Return [x, y] of the center of cell containing provided text 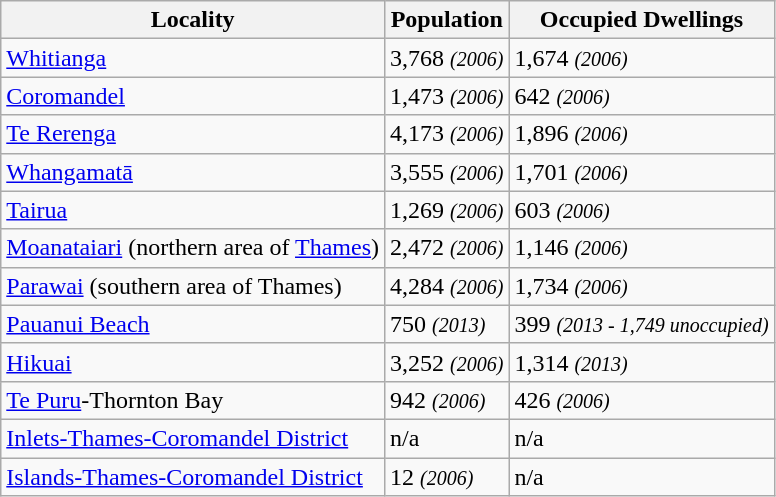
Locality [193, 20]
Population [447, 20]
4,173 (2006) [447, 134]
3,768 (2006) [447, 58]
1,314 (2013) [642, 362]
942 (2006) [447, 400]
426 (2006) [642, 400]
750 (2013) [447, 324]
Te Puru-Thornton Bay [193, 400]
1,734 (2006) [642, 286]
1,473 (2006) [447, 96]
Whitianga [193, 58]
1,896 (2006) [642, 134]
4,284 (2006) [447, 286]
399 (2013 - 1,749 unoccupied) [642, 324]
Whangamatā [193, 172]
Hikuai [193, 362]
1,701 (2006) [642, 172]
Parawai (southern area of Thames) [193, 286]
Moanataiari (northern area of Thames) [193, 248]
Tairua [193, 210]
1,269 (2006) [447, 210]
603 (2006) [642, 210]
1,674 (2006) [642, 58]
1,146 (2006) [642, 248]
12 (2006) [447, 477]
Coromandel [193, 96]
Pauanui Beach [193, 324]
Islands-Thames-Coromandel District [193, 477]
2,472 (2006) [447, 248]
Inlets-Thames-Coromandel District [193, 438]
Occupied Dwellings [642, 20]
3,252 (2006) [447, 362]
Te Rerenga [193, 134]
3,555 (2006) [447, 172]
642 (2006) [642, 96]
